Locate the cell with the specified text and output its (x, y) center coordinate. 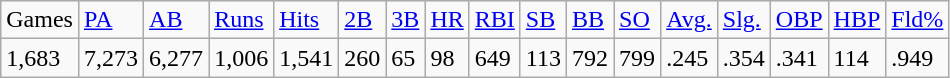
AB (176, 20)
Games (40, 20)
114 (857, 58)
1,006 (242, 58)
792 (590, 58)
RBI (494, 20)
HBP (857, 20)
649 (494, 58)
.245 (690, 58)
7,273 (110, 58)
113 (543, 58)
HR (447, 20)
Hits (306, 20)
SB (543, 20)
65 (406, 58)
PA (110, 20)
260 (362, 58)
3B (406, 20)
1,683 (40, 58)
Avg. (690, 20)
.341 (799, 58)
Runs (242, 20)
OBP (799, 20)
6,277 (176, 58)
799 (638, 58)
.949 (918, 58)
SO (638, 20)
BB (590, 20)
2B (362, 20)
98 (447, 58)
Slg. (744, 20)
.354 (744, 58)
1,541 (306, 58)
Fld% (918, 20)
